Return [x, y] of the center of cell containing provided text 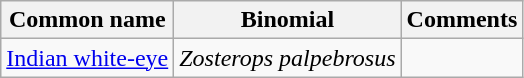
Indian white-eye [88, 58]
Binomial [288, 20]
Common name [88, 20]
Comments [462, 20]
Zosterops palpebrosus [288, 58]
